Extract the (X, Y) coordinate from the center of the cell holding the provided text.  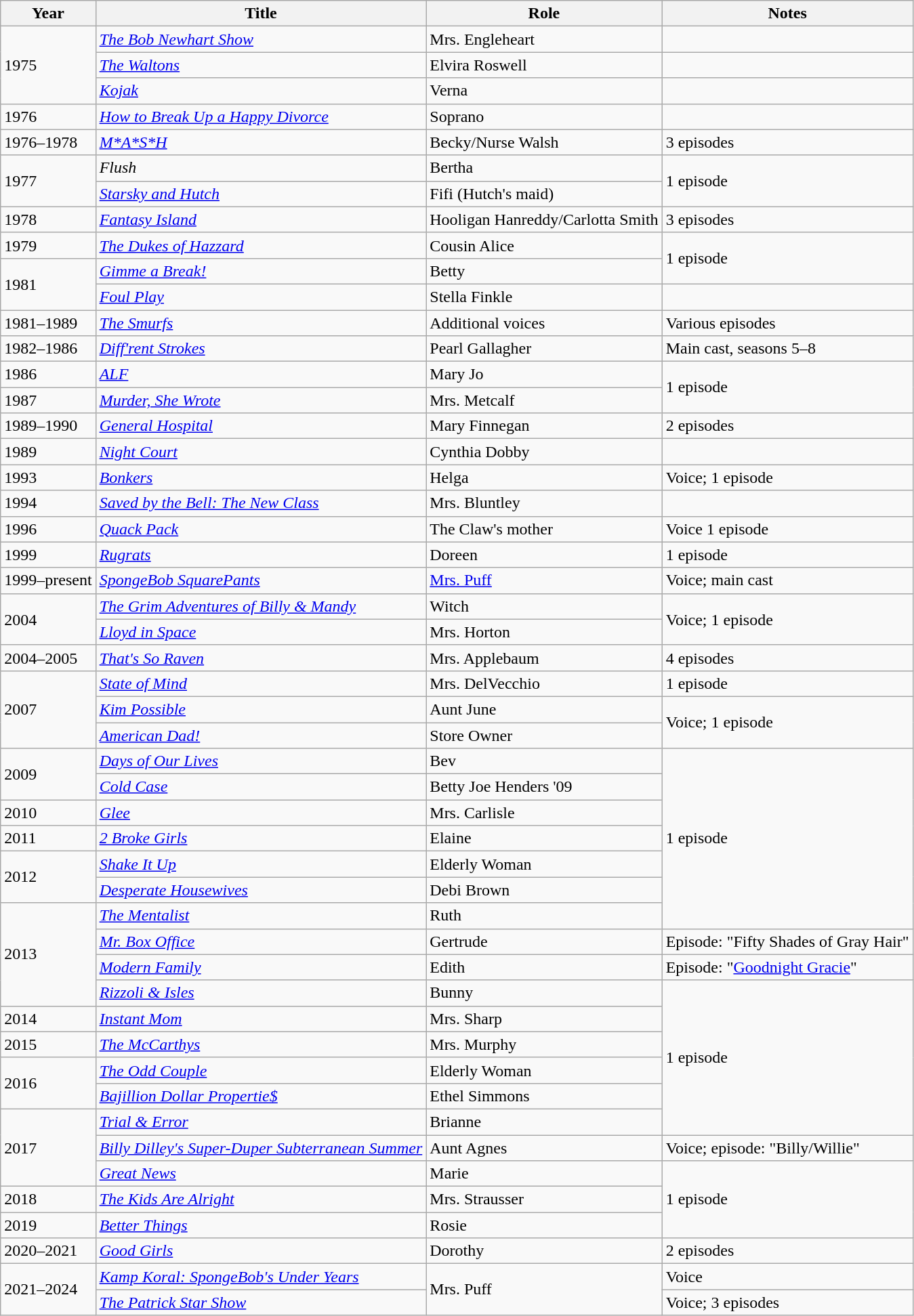
Voice; 3 episodes (787, 1302)
Year (48, 14)
Great News (261, 1174)
1978 (48, 219)
Becky/Nurse Walsh (544, 142)
4 episodes (787, 658)
2018 (48, 1200)
Fifi (Hutch's maid) (544, 194)
Saved by the Bell: The New Class (261, 503)
2017 (48, 1147)
Mrs. Horton (544, 632)
Mary Jo (544, 375)
Doreen (544, 555)
Flush (261, 168)
Gertrude (544, 941)
1975 (48, 65)
M*A*S*H (261, 142)
Witch (544, 606)
Rizzoli & Isles (261, 993)
Desperate Housewives (261, 890)
1993 (48, 477)
Lloyd in Space (261, 632)
Kim Possible (261, 709)
1979 (48, 245)
1994 (48, 503)
ALF (261, 375)
Elaine (544, 839)
2007 (48, 709)
2021–2024 (48, 1290)
2016 (48, 1083)
Stella Finkle (544, 297)
2 Broke Girls (261, 839)
1999–present (48, 580)
Helga (544, 477)
The Bob Newhart Show (261, 39)
The Claw's mother (544, 529)
Instant Mom (261, 1019)
The Mentalist (261, 916)
The Grim Adventures of Billy & Mandy (261, 606)
Verna (544, 91)
2019 (48, 1225)
Soprano (544, 116)
Episode: "Goodnight Gracie" (787, 967)
Betty Joe Henders '09 (544, 787)
Rosie (544, 1225)
1981–1989 (48, 323)
Better Things (261, 1225)
The Patrick Star Show (261, 1302)
Night Court (261, 452)
Gimme a Break! (261, 271)
Diff'rent Strokes (261, 349)
Mrs. Murphy (544, 1044)
Edith (544, 967)
The Smurfs (261, 323)
Mrs. Carlisle (544, 813)
Rugrats (261, 555)
2010 (48, 813)
Various episodes (787, 323)
Dorothy (544, 1251)
Quack Pack (261, 529)
1976–1978 (48, 142)
Fantasy Island (261, 219)
Ruth (544, 916)
The Waltons (261, 65)
Trial & Error (261, 1122)
Bertha (544, 168)
The Kids Are Alright (261, 1200)
Bev (544, 761)
Title (261, 14)
Additional voices (544, 323)
That's So Raven (261, 658)
Pearl Gallagher (544, 349)
1996 (48, 529)
1981 (48, 284)
2015 (48, 1044)
Voice (787, 1277)
2004 (48, 619)
Cousin Alice (544, 245)
Mrs. Sharp (544, 1019)
Kojak (261, 91)
Bonkers (261, 477)
SpongeBob SquarePants (261, 580)
Episode: "Fifty Shades of Gray Hair" (787, 941)
Foul Play (261, 297)
2020–2021 (48, 1251)
2013 (48, 954)
Store Owner (544, 735)
Ethel Simmons (544, 1096)
Marie (544, 1174)
2012 (48, 877)
Days of Our Lives (261, 761)
State of Mind (261, 683)
1976 (48, 116)
General Hospital (261, 426)
Cynthia Dobby (544, 452)
1982–1986 (48, 349)
Kamp Koral: SpongeBob's Under Years (261, 1277)
Mrs. Strausser (544, 1200)
Bunny (544, 993)
1987 (48, 400)
Bajillion Dollar Propertie$ (261, 1096)
Good Girls (261, 1251)
The McCarthys (261, 1044)
American Dad! (261, 735)
Cold Case (261, 787)
Mrs. Metcalf (544, 400)
Brianne (544, 1122)
Mrs. Applebaum (544, 658)
Modern Family (261, 967)
Notes (787, 14)
2011 (48, 839)
Shake It Up (261, 864)
Hooligan Hanreddy/Carlotta Smith (544, 219)
2009 (48, 774)
Mr. Box Office (261, 941)
Role (544, 14)
2014 (48, 1019)
Aunt June (544, 709)
1989 (48, 452)
How to Break Up a Happy Divorce (261, 116)
Glee (261, 813)
Mrs. Bluntley (544, 503)
The Odd Couple (261, 1070)
Voice; episode: "Billy/Willie" (787, 1148)
1999 (48, 555)
Betty (544, 271)
1986 (48, 375)
Mrs. Engleheart (544, 39)
Billy Dilley's Super-Duper Subterranean Summer (261, 1148)
Debi Brown (544, 890)
Voice; main cast (787, 580)
1977 (48, 181)
Mrs. DelVecchio (544, 683)
Aunt Agnes (544, 1148)
Mary Finnegan (544, 426)
The Dukes of Hazzard (261, 245)
2004–2005 (48, 658)
Starsky and Hutch (261, 194)
1989–1990 (48, 426)
Elvira Roswell (544, 65)
Main cast, seasons 5–8 (787, 349)
Voice 1 episode (787, 529)
Murder, She Wrote (261, 400)
